Return the [X, Y] coordinate for the center point of the cell that contains the specified text.  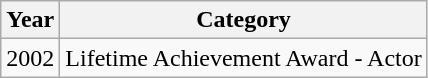
2002 [30, 58]
Year [30, 20]
Category [244, 20]
Lifetime Achievement Award - Actor [244, 58]
